Locate the cell with the specified text and output its [X, Y] center coordinate. 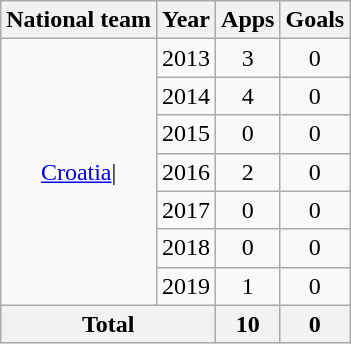
National team [79, 20]
2019 [186, 286]
Apps [248, 20]
Croatia| [79, 172]
2014 [186, 96]
10 [248, 324]
Year [186, 20]
Total [108, 324]
2017 [186, 210]
2018 [186, 248]
1 [248, 286]
Goals [315, 20]
2013 [186, 58]
2 [248, 172]
3 [248, 58]
4 [248, 96]
2016 [186, 172]
2015 [186, 134]
